Scan for the cell matching the given text and deliver its (X, Y) coordinate at center. 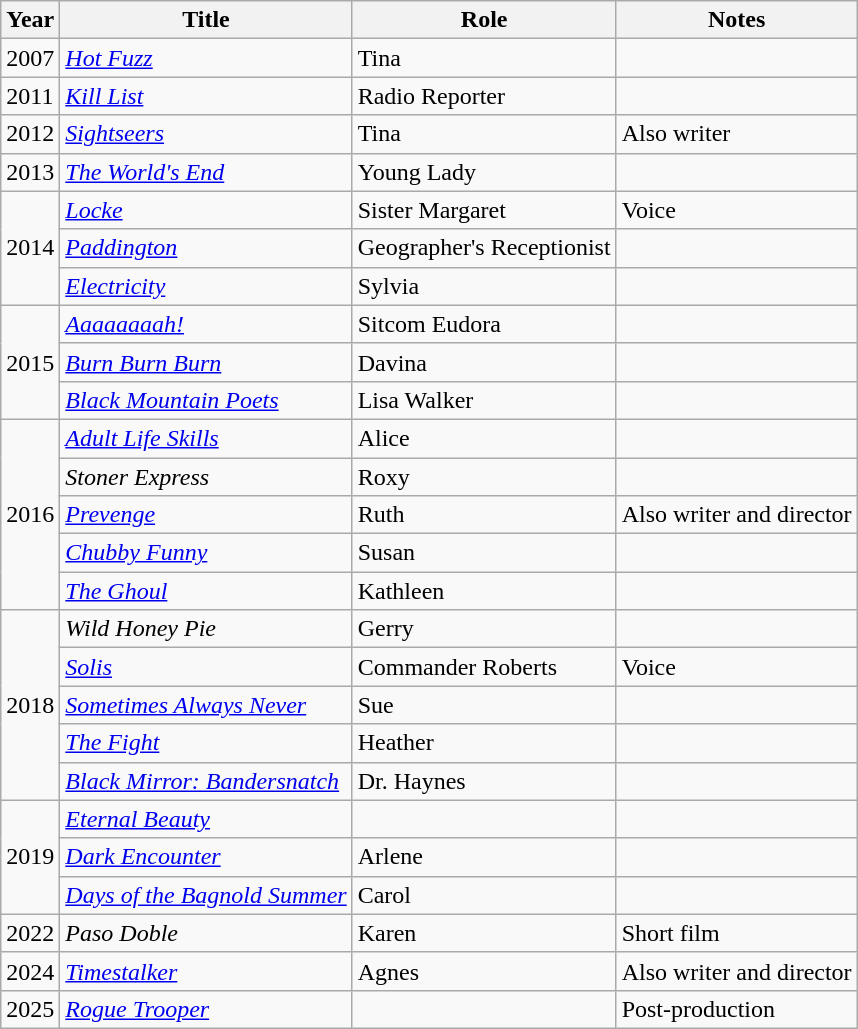
Young Lady (484, 172)
Role (484, 20)
Arlene (484, 857)
Alice (484, 438)
Also writer (736, 134)
Carol (484, 895)
Roxy (484, 477)
Adult Life Skills (206, 438)
Kathleen (484, 591)
Ruth (484, 515)
Electricity (206, 286)
Heather (484, 743)
Agnes (484, 971)
Wild Honey Pie (206, 629)
Paso Doble (206, 933)
Black Mirror: Bandersnatch (206, 781)
Short film (736, 933)
Sitcom Eudora (484, 324)
Black Mountain Poets (206, 400)
Dr. Haynes (484, 781)
Commander Roberts (484, 667)
Sister Margaret (484, 210)
Locke (206, 210)
2016 (30, 514)
2025 (30, 1009)
Karen (484, 933)
Geographer's Receptionist (484, 248)
2024 (30, 971)
Sylvia (484, 286)
The Ghoul (206, 591)
Sometimes Always Never (206, 705)
Solis (206, 667)
2018 (30, 705)
Aaaaaaaah! (206, 324)
Paddington (206, 248)
Susan (484, 553)
Notes (736, 20)
Chubby Funny (206, 553)
Title (206, 20)
Kill List (206, 96)
Lisa Walker (484, 400)
2022 (30, 933)
2014 (30, 248)
2019 (30, 857)
2013 (30, 172)
Post-production (736, 1009)
Davina (484, 362)
Timestalker (206, 971)
Sightseers (206, 134)
Dark Encounter (206, 857)
Gerry (484, 629)
2007 (30, 58)
2012 (30, 134)
Rogue Trooper (206, 1009)
Sue (484, 705)
Days of the Bagnold Summer (206, 895)
Year (30, 20)
Prevenge (206, 515)
Radio Reporter (484, 96)
2015 (30, 362)
Stoner Express (206, 477)
Hot Fuzz (206, 58)
Eternal Beauty (206, 819)
Burn Burn Burn (206, 362)
2011 (30, 96)
The World's End (206, 172)
The Fight (206, 743)
